Output the (X, Y) coordinate of the center of the cell containing the given text.  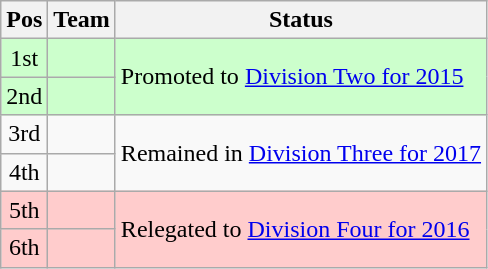
Team (82, 20)
6th (24, 248)
Promoted to Division Two for 2015 (300, 77)
5th (24, 210)
Status (300, 20)
Pos (24, 20)
4th (24, 172)
1st (24, 58)
3rd (24, 134)
Remained in Division Three for 2017 (300, 153)
2nd (24, 96)
Relegated to Division Four for 2016 (300, 229)
